For the text-containing cell, return its midpoint in (X, Y) coordinate format. 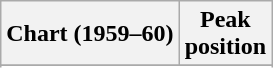
Peakposition (225, 34)
Chart (1959–60) (90, 34)
